Pinpoint the cell where the given text exists, returning its (X, Y) midpoint coordinate. 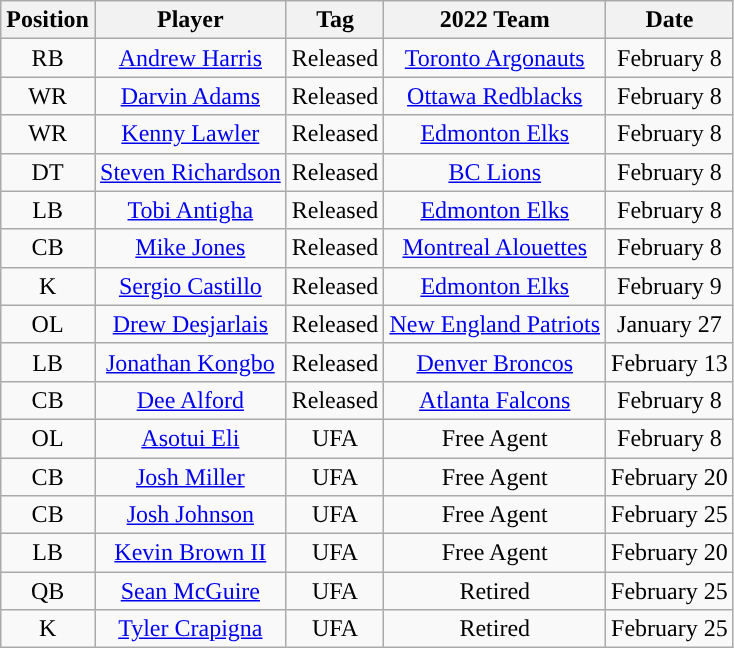
RB (48, 58)
Kevin Brown II (190, 553)
Andrew Harris (190, 58)
Dee Alford (190, 400)
Josh Johnson (190, 515)
January 27 (670, 324)
Atlanta Falcons (495, 400)
Sergio Castillo (190, 286)
February 9 (670, 286)
Tobi Antigha (190, 210)
Mike Jones (190, 248)
Montreal Alouettes (495, 248)
Jonathan Kongbo (190, 362)
Sean McGuire (190, 591)
Date (670, 20)
Ottawa Redblacks (495, 96)
Darvin Adams (190, 96)
New England Patriots (495, 324)
Position (48, 20)
Denver Broncos (495, 362)
Steven Richardson (190, 172)
Josh Miller (190, 477)
2022 Team (495, 20)
Drew Desjarlais (190, 324)
Toronto Argonauts (495, 58)
Tag (335, 20)
BC Lions (495, 172)
Asotui Eli (190, 438)
QB (48, 591)
DT (48, 172)
February 13 (670, 362)
Kenny Lawler (190, 134)
Player (190, 20)
Tyler Crapigna (190, 629)
